Return the [x, y] coordinate for the center point of the cell that contains the specified text.  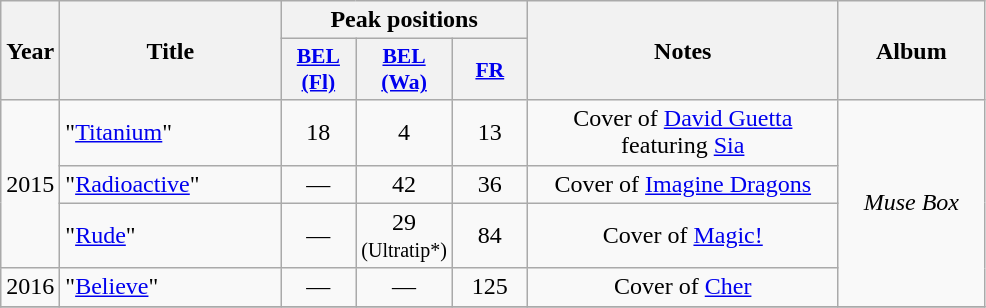
Album [911, 50]
"Believe" [170, 287]
Cover of Magic! [682, 236]
2016 [30, 287]
"Titanium" [170, 132]
36 [490, 184]
2015 [30, 184]
Title [170, 50]
13 [490, 132]
125 [490, 287]
Muse Box [911, 203]
Cover of David Guetta featuring Sia [682, 132]
42 [404, 184]
BEL (Wa) [404, 70]
84 [490, 236]
Cover of Imagine Dragons [682, 184]
Peak positions [404, 20]
29 (Ultratip*) [404, 236]
"Rude" [170, 236]
4 [404, 132]
Cover of Cher [682, 287]
Year [30, 50]
BEL (Fl) [318, 70]
"Radioactive" [170, 184]
Notes [682, 50]
18 [318, 132]
FR [490, 70]
